Output the (X, Y) coordinate of the center of the cell containing the given text.  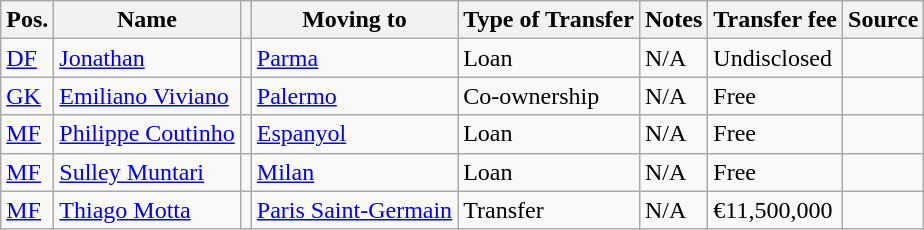
Transfer (549, 210)
Moving to (354, 20)
Name (147, 20)
Type of Transfer (549, 20)
Source (884, 20)
Paris Saint-Germain (354, 210)
DF (28, 58)
€11,500,000 (776, 210)
Philippe Coutinho (147, 134)
Pos. (28, 20)
Sulley Muntari (147, 172)
Emiliano Viviano (147, 96)
Thiago Motta (147, 210)
Notes (673, 20)
Jonathan (147, 58)
Milan (354, 172)
Parma (354, 58)
GK (28, 96)
Espanyol (354, 134)
Transfer fee (776, 20)
Palermo (354, 96)
Co-ownership (549, 96)
Undisclosed (776, 58)
